Provide the [X, Y] coordinate of the cell's center where the given text is located.  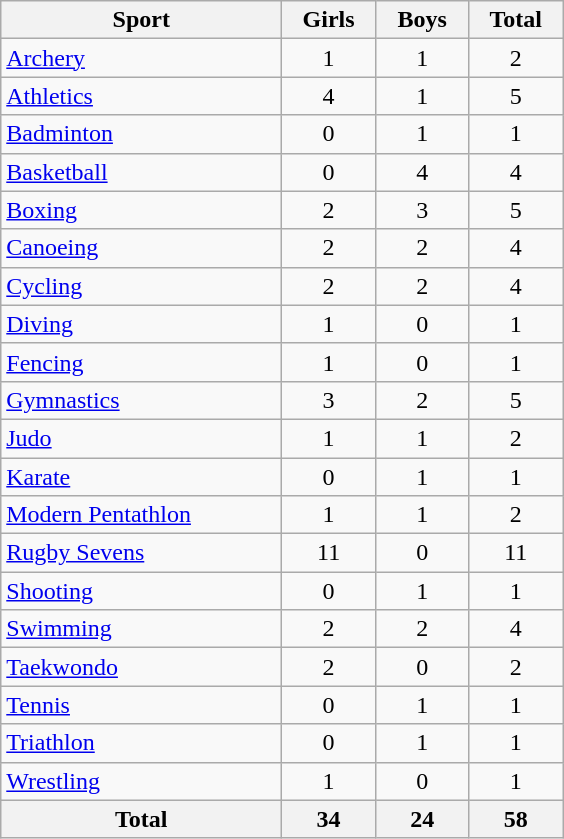
Triathlon [142, 743]
Gymnastics [142, 400]
Archery [142, 58]
Swimming [142, 629]
Athletics [142, 96]
Girls [329, 20]
58 [516, 819]
Fencing [142, 362]
Basketball [142, 172]
Cycling [142, 286]
Canoeing [142, 248]
Tennis [142, 705]
Taekwondo [142, 667]
24 [422, 819]
Judo [142, 438]
Badminton [142, 134]
Karate [142, 477]
Shooting [142, 591]
Rugby Sevens [142, 553]
34 [329, 819]
Diving [142, 324]
Boys [422, 20]
Sport [142, 20]
Wrestling [142, 781]
Boxing [142, 210]
Modern Pentathlon [142, 515]
